Provide the (x, y) coordinate of the cell's center where the given text is located.  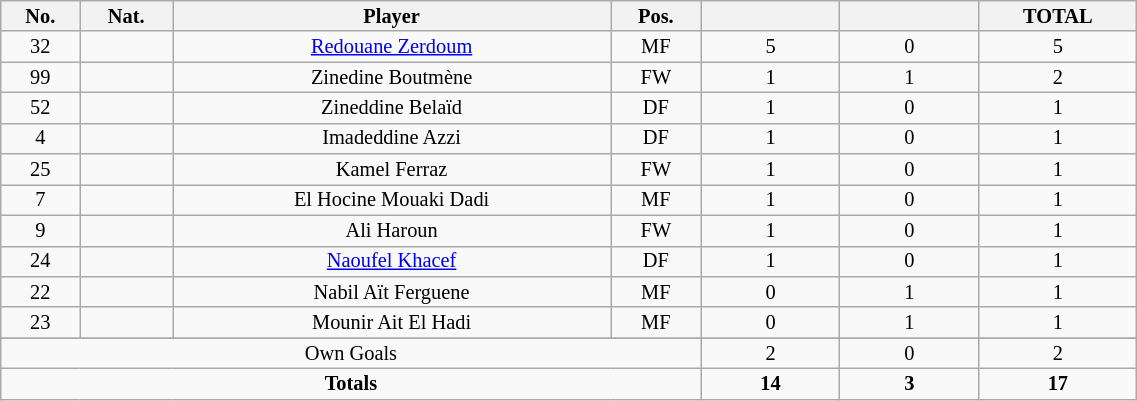
No. (40, 16)
Zinedine Boutmène (392, 78)
Mounir Ait El Hadi (392, 322)
17 (1058, 384)
4 (40, 138)
Totals (351, 384)
23 (40, 322)
99 (40, 78)
24 (40, 262)
Kamel Ferraz (392, 170)
Player (392, 16)
Nabil Aït Ferguene (392, 292)
El Hocine Mouaki Dadi (392, 200)
22 (40, 292)
Redouane Zerdoum (392, 46)
Imadeddine Azzi (392, 138)
7 (40, 200)
Ali Haroun (392, 230)
TOTAL (1058, 16)
Zineddine Belaïd (392, 108)
9 (40, 230)
Pos. (656, 16)
3 (910, 384)
Nat. (126, 16)
25 (40, 170)
32 (40, 46)
Naoufel Khacef (392, 262)
Own Goals (351, 354)
14 (770, 384)
52 (40, 108)
